Locate the cell with the specified text and output its (x, y) center coordinate. 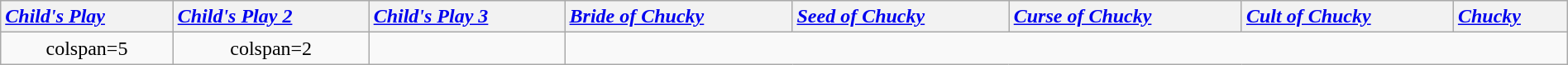
Child's Play 3 (466, 17)
Bride of Chucky (678, 17)
Child's Play (87, 17)
Child's Play 2 (271, 17)
Cult of Chucky (1347, 17)
Seed of Chucky (901, 17)
colspan=5 (87, 48)
Curse of Chucky (1125, 17)
Chucky (1510, 17)
colspan=2 (271, 48)
